From the cell containing the given text, extract its center point as (X, Y) coordinate. 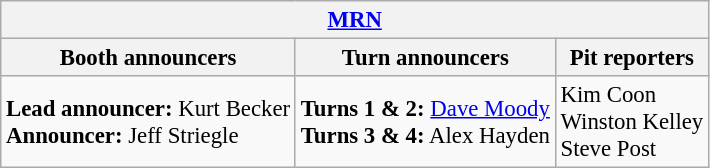
Turns 1 & 2: Dave MoodyTurns 3 & 4: Alex Hayden (425, 122)
Booth announcers (148, 58)
Lead announcer: Kurt BeckerAnnouncer: Jeff Striegle (148, 122)
Kim CoonWinston KelleySteve Post (632, 122)
Pit reporters (632, 58)
Turn announcers (425, 58)
MRN (355, 20)
